Search for the cell housing the specified text and yield its [X, Y] center coordinate. 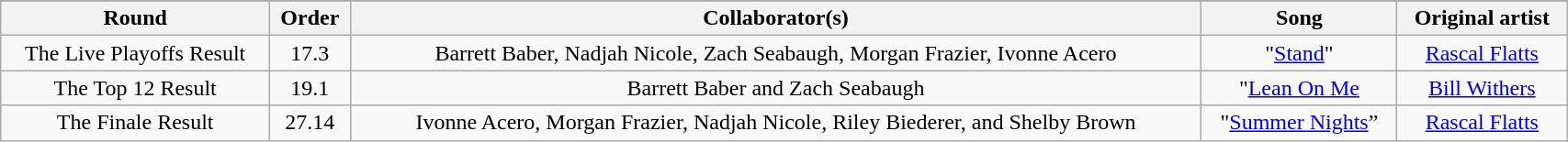
Barrett Baber, Nadjah Nicole, Zach Seabaugh, Morgan Frazier, Ivonne Acero [775, 53]
Song [1299, 18]
"Lean On Me [1299, 88]
The Top 12 Result [136, 88]
Round [136, 18]
"Stand" [1299, 53]
"Summer Nights” [1299, 123]
The Live Playoffs Result [136, 53]
Ivonne Acero, Morgan Frazier, Nadjah Nicole, Riley Biederer, and Shelby Brown [775, 123]
Collaborator(s) [775, 18]
Bill Withers [1483, 88]
27.14 [310, 123]
The Finale Result [136, 123]
19.1 [310, 88]
Barrett Baber and Zach Seabaugh [775, 88]
Original artist [1483, 18]
17.3 [310, 53]
Order [310, 18]
